Identify which cell holds the provided text, then report its (X, Y) central coordinate. 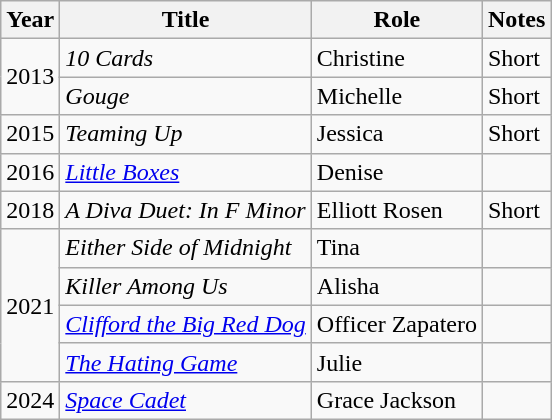
Christine (396, 58)
A Diva Duet: In F Minor (186, 210)
Gouge (186, 96)
Little Boxes (186, 172)
2015 (30, 134)
Denise (396, 172)
Clifford the Big Red Dog (186, 324)
Title (186, 20)
The Hating Game (186, 362)
Tina (396, 248)
Year (30, 20)
Killer Among Us (186, 286)
Either Side of Midnight (186, 248)
Elliott Rosen (396, 210)
Role (396, 20)
2021 (30, 305)
Grace Jackson (396, 400)
Julie (396, 362)
Notes (516, 20)
2013 (30, 77)
2024 (30, 400)
2018 (30, 210)
10 Cards (186, 58)
Officer Zapatero (396, 324)
Alisha (396, 286)
Jessica (396, 134)
Space Cadet (186, 400)
Michelle (396, 96)
Teaming Up (186, 134)
2016 (30, 172)
